Pinpoint the cell where the given text exists, returning its (X, Y) midpoint coordinate. 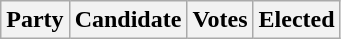
Party (35, 20)
Votes (220, 20)
Elected (296, 20)
Candidate (128, 20)
